Locate the cell with the specified text and output its (x, y) center coordinate. 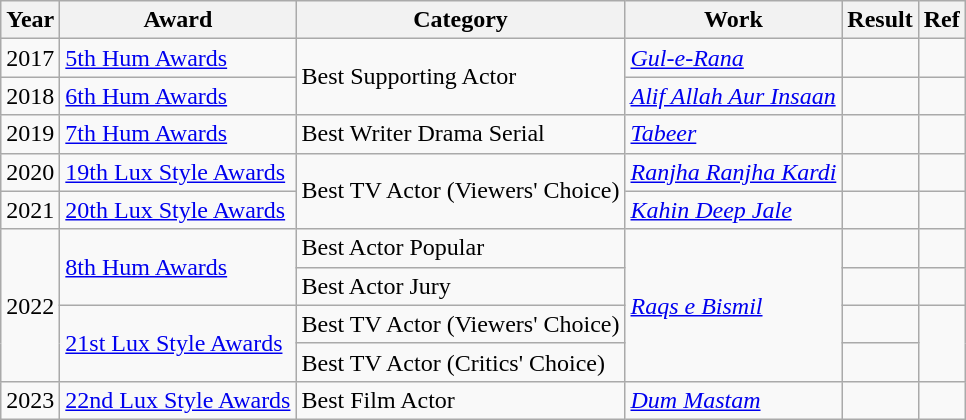
6th Hum Awards (178, 96)
Alif Allah Aur Insaan (734, 96)
Year (30, 20)
Kahin Deep Jale (734, 210)
8th Hum Awards (178, 267)
Best Supporting Actor (460, 77)
Dum Mastam (734, 400)
22nd Lux Style Awards (178, 400)
Best TV Actor (Critics' Choice) (460, 362)
Raqs e Bismil (734, 305)
2022 (30, 305)
2023 (30, 400)
Tabeer (734, 134)
2020 (30, 172)
2021 (30, 210)
Ref (942, 20)
7th Hum Awards (178, 134)
Category (460, 20)
2018 (30, 96)
19th Lux Style Awards (178, 172)
Best Actor Popular (460, 248)
2017 (30, 58)
2019 (30, 134)
20th Lux Style Awards (178, 210)
Ranjha Ranjha Kardi (734, 172)
Work (734, 20)
Best Film Actor (460, 400)
21st Lux Style Awards (178, 343)
Result (880, 20)
Best Writer Drama Serial (460, 134)
Award (178, 20)
Best Actor Jury (460, 286)
5th Hum Awards (178, 58)
Gul-e-Rana (734, 58)
